For the text-containing cell, return its midpoint in [X, Y] coordinate format. 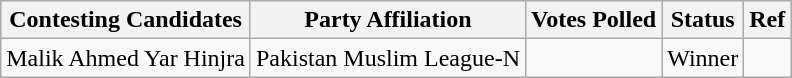
Votes Polled [593, 20]
Malik Ahmed Yar Hinjra [126, 58]
Contesting Candidates [126, 20]
Party Affiliation [388, 20]
Winner [703, 58]
Ref [768, 20]
Status [703, 20]
Pakistan Muslim League-N [388, 58]
